Determine the [X, Y] coordinate at the center of the cell enclosing the given text.  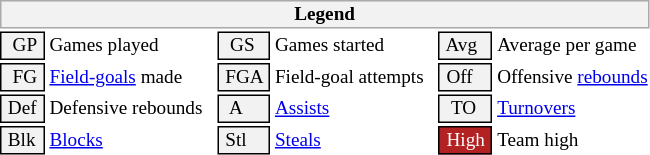
Def [22, 108]
Team high [573, 140]
Legend [324, 14]
Avg [466, 46]
Field-goals made [131, 77]
Field-goal attempts [354, 77]
A [244, 108]
Defensive rebounds [131, 108]
Off [466, 77]
High [466, 140]
Blocks [131, 140]
Offensive rebounds [573, 77]
GS [244, 46]
GP [22, 46]
TO [466, 108]
FGA [244, 77]
Average per game [573, 46]
Blk [22, 140]
Steals [354, 140]
Assists [354, 108]
Games played [131, 46]
Turnovers [573, 108]
Games started [354, 46]
Stl [244, 140]
FG [22, 77]
